Locate the cell with the specified text and output its (x, y) center coordinate. 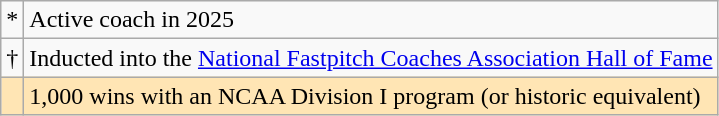
1,000 wins with an NCAA Division I program (or historic equivalent) (371, 96)
† (12, 58)
Inducted into the National Fastpitch Coaches Association Hall of Fame (371, 58)
* (12, 20)
Active coach in 2025 (371, 20)
